Scan for the cell matching the given text and deliver its [x, y] coordinate at center. 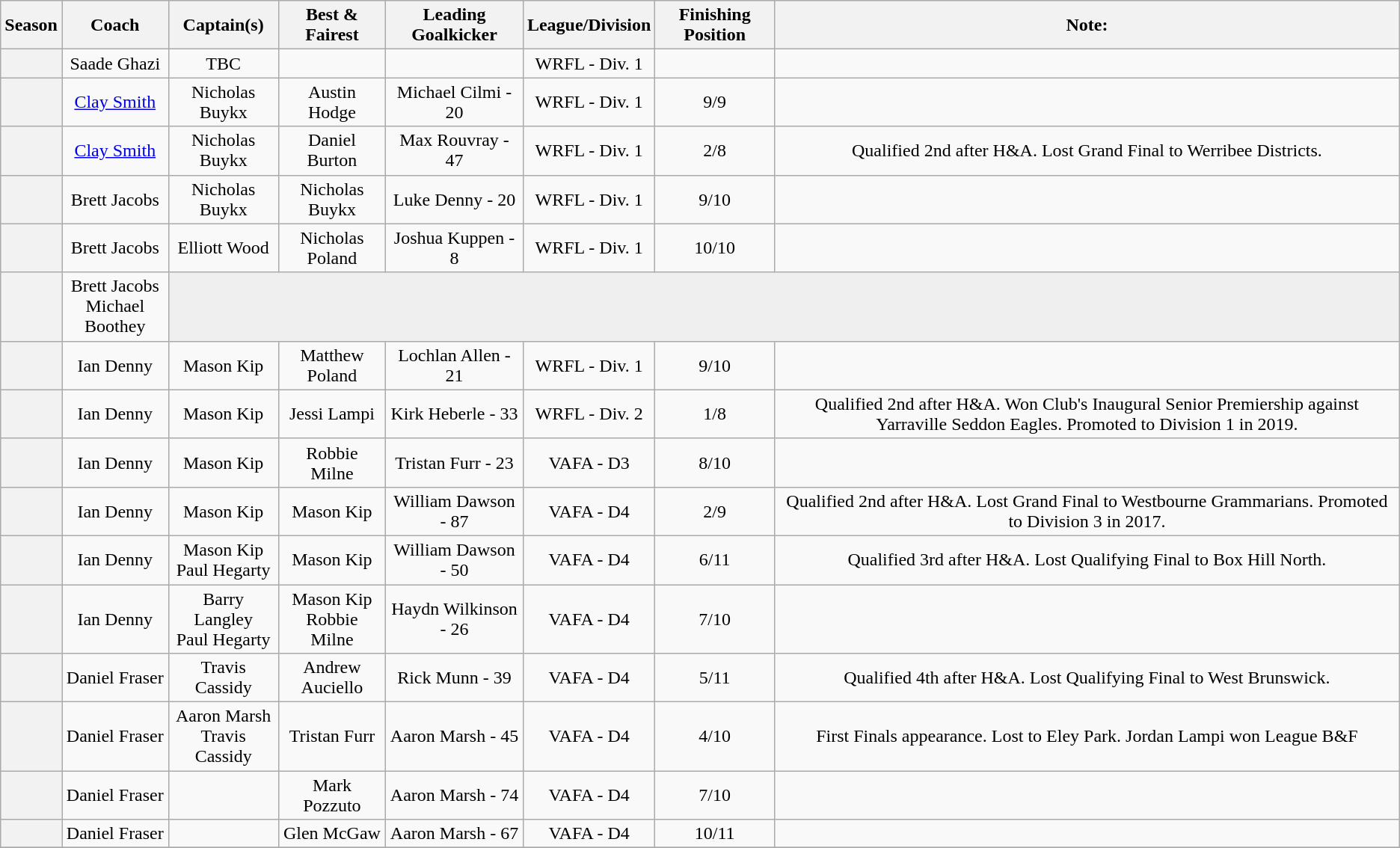
Qualified 3rd after H&A. Lost Qualifying Final to Box Hill North. [1087, 559]
10/10 [715, 248]
Matthew Poland [332, 365]
Finishing Position [715, 25]
Season [31, 25]
Mason KipRobbie Milne [332, 619]
Jessi Lampi [332, 414]
Lochlan Allen - 21 [455, 365]
Tristan Furr [332, 737]
Rick Munn - 39 [455, 678]
2/8 [715, 151]
9/9 [715, 102]
VAFA - D3 [589, 462]
Qualified 2nd after H&A. Lost Grand Final to Werribee Districts. [1087, 151]
Best &Fairest [332, 25]
Haydn Wilkinson - 26 [455, 619]
Glen McGaw [332, 834]
Elliott Wood [223, 248]
LeadingGoalkicker [455, 25]
8/10 [715, 462]
Qualified 4th after H&A. Lost Qualifying Final to West Brunswick. [1087, 678]
Qualified 2nd after H&A. Won Club's Inaugural Senior Premiership against Yarraville Seddon Eagles. Promoted to Division 1 in 2019. [1087, 414]
5/11 [715, 678]
1/8 [715, 414]
Coach [115, 25]
Tristan Furr - 23 [455, 462]
Aaron MarshTravis Cassidy [223, 737]
Austin Hodge [332, 102]
Mason KipPaul Hegarty [223, 559]
WRFL - Div. 2 [589, 414]
Mark Pozzuto [332, 796]
Kirk Heberle - 33 [455, 414]
William Dawson - 87 [455, 511]
First Finals appearance. Lost to Eley Park. Jordan Lampi won League B&F [1087, 737]
TBC [223, 64]
Aaron Marsh - 74 [455, 796]
Saade Ghazi [115, 64]
6/11 [715, 559]
Note: [1087, 25]
Max Rouvray - 47 [455, 151]
Barry LangleyPaul Hegarty [223, 619]
Robbie Milne [332, 462]
Captain(s) [223, 25]
Aaron Marsh - 67 [455, 834]
Daniel Burton [332, 151]
Joshua Kuppen - 8 [455, 248]
Qualified 2nd after H&A. Lost Grand Final to Westbourne Grammarians. Promoted to Division 3 in 2017. [1087, 511]
4/10 [715, 737]
Aaron Marsh - 45 [455, 737]
William Dawson - 50 [455, 559]
2/9 [715, 511]
Brett JacobsMichael Boothey [115, 307]
Travis Cassidy [223, 678]
10/11 [715, 834]
Nicholas Poland [332, 248]
League/Division [589, 25]
Luke Denny - 20 [455, 199]
Andrew Auciello [332, 678]
Michael Cilmi - 20 [455, 102]
